Extract the [x, y] coordinate from the center of the cell holding the provided text.  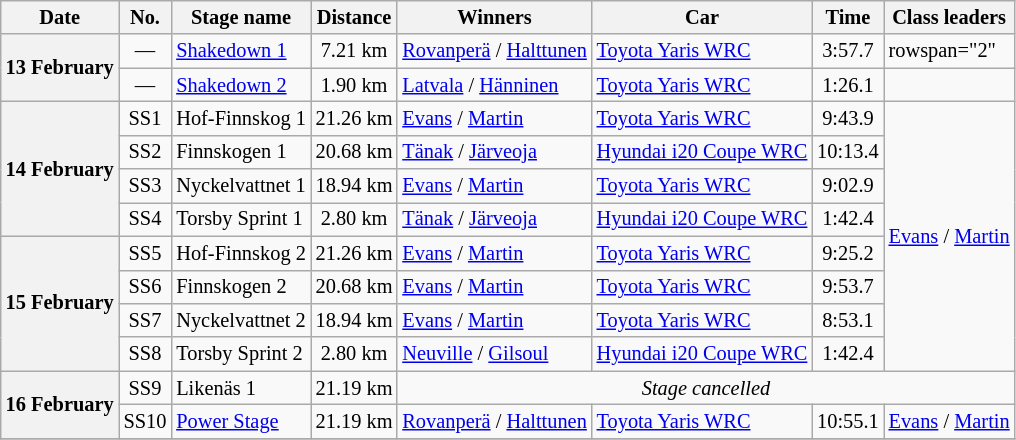
Torsby Sprint 1 [240, 219]
SS5 [146, 253]
No. [146, 17]
Shakedown 2 [240, 85]
8:53.1 [848, 320]
Shakedown 1 [240, 51]
Finnskogen 2 [240, 287]
SS3 [146, 186]
Date [60, 17]
7.21 km [354, 51]
SS6 [146, 287]
Power Stage [240, 421]
Finnskogen 1 [240, 152]
SS10 [146, 421]
Winners [494, 17]
13 February [60, 68]
Time [848, 17]
Neuville / Gilsoul [494, 354]
rowspan="2" [950, 51]
Nyckelvattnet 2 [240, 320]
Torsby Sprint 2 [240, 354]
SS2 [146, 152]
10:55.1 [848, 421]
Hof-Finnskog 1 [240, 118]
9:02.9 [848, 186]
Nyckelvattnet 1 [240, 186]
Class leaders [950, 17]
Distance [354, 17]
9:53.7 [848, 287]
SS1 [146, 118]
Likenäs 1 [240, 388]
1:26.1 [848, 85]
Latvala / Hänninen [494, 85]
Stage cancelled [706, 388]
10:13.4 [848, 152]
SS4 [146, 219]
3:57.7 [848, 51]
16 February [60, 404]
9:43.9 [848, 118]
9:25.2 [848, 253]
SS7 [146, 320]
SS9 [146, 388]
15 February [60, 304]
Hof-Finnskog 2 [240, 253]
Car [702, 17]
SS8 [146, 354]
Stage name [240, 17]
14 February [60, 168]
1.90 km [354, 85]
